Return the (x, y) coordinate for the center point of the cell that contains the specified text.  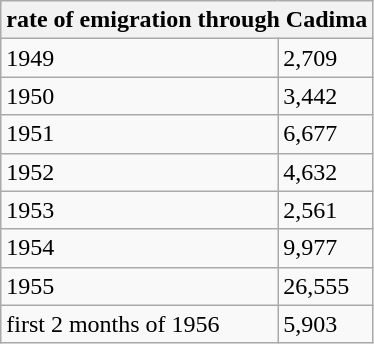
2,709 (326, 58)
first 2 months of 1956 (140, 324)
1953 (140, 210)
6,677 (326, 134)
1955 (140, 286)
26,555 (326, 286)
4,632 (326, 172)
1951 (140, 134)
5,903 (326, 324)
1954 (140, 248)
3,442 (326, 96)
1952 (140, 172)
rate of emigration through Cadima (187, 20)
1950 (140, 96)
1949 (140, 58)
2,561 (326, 210)
9,977 (326, 248)
